Output the (x, y) coordinate of the center of the cell containing the given text.  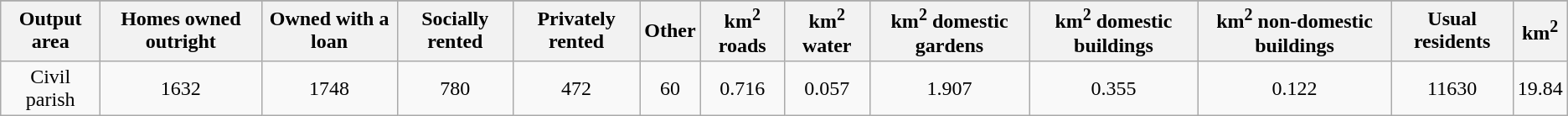
780 (455, 87)
Socially rented (455, 31)
1632 (181, 87)
472 (576, 87)
Homes owned outright (181, 31)
km2 domestic buildings (1114, 31)
km2 water (827, 31)
0.122 (1295, 87)
km2 domestic gardens (950, 31)
1.907 (950, 87)
km2 non-domestic buildings (1295, 31)
0.716 (742, 87)
0.355 (1114, 87)
km2 roads (742, 31)
Output area (50, 31)
1748 (329, 87)
Privately rented (576, 31)
Other (670, 31)
Usual residents (1452, 31)
11630 (1452, 87)
60 (670, 87)
19.84 (1540, 87)
0.057 (827, 87)
km2 (1540, 31)
Civil parish (50, 87)
Owned with a loan (329, 31)
